Locate the cell with the specified text and output its [x, y] center coordinate. 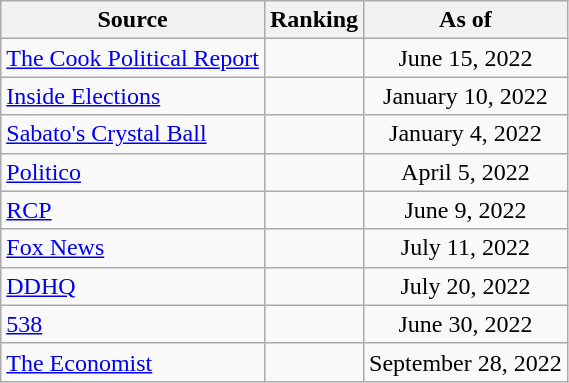
September 28, 2022 [466, 362]
July 11, 2022 [466, 248]
June 30, 2022 [466, 324]
June 15, 2022 [466, 58]
July 20, 2022 [466, 286]
April 5, 2022 [466, 172]
The Cook Political Report [133, 58]
January 10, 2022 [466, 96]
Politico [133, 172]
As of [466, 20]
RCP [133, 210]
Ranking [314, 20]
538 [133, 324]
The Economist [133, 362]
June 9, 2022 [466, 210]
Inside Elections [133, 96]
Fox News [133, 248]
DDHQ [133, 286]
Sabato's Crystal Ball [133, 134]
January 4, 2022 [466, 134]
Source [133, 20]
